Capture the cell that displays the provided text and extract its [X, Y] central coordinate. 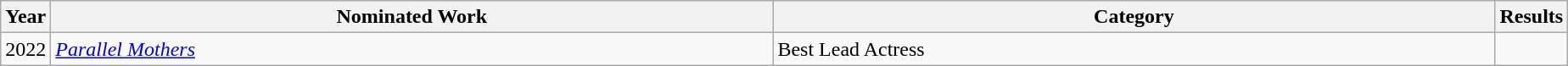
2022 [25, 49]
Parallel Mothers [412, 49]
Results [1532, 17]
Year [25, 17]
Best Lead Actress [1134, 49]
Category [1134, 17]
Nominated Work [412, 17]
